Pinpoint the cell where the given text exists, returning its [x, y] midpoint coordinate. 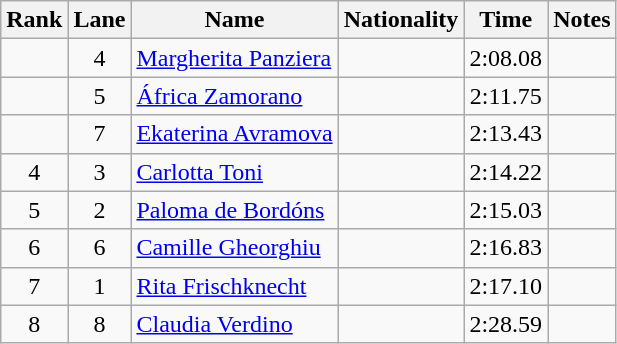
3 [100, 172]
2:16.83 [506, 248]
2:17.10 [506, 286]
Ekaterina Avramova [234, 134]
Rita Frischknecht [234, 286]
Lane [100, 20]
Claudia Verdino [234, 324]
2:14.22 [506, 172]
2:11.75 [506, 96]
Margherita Panziera [234, 58]
África Zamorano [234, 96]
2:08.08 [506, 58]
Camille Gheorghiu [234, 248]
2:13.43 [506, 134]
Time [506, 20]
2:28.59 [506, 324]
Name [234, 20]
Carlotta Toni [234, 172]
Notes [582, 20]
Paloma de Bordóns [234, 210]
Nationality [401, 20]
2:15.03 [506, 210]
1 [100, 286]
Rank [34, 20]
2 [100, 210]
